Capture the cell that displays the provided text and extract its (x, y) central coordinate. 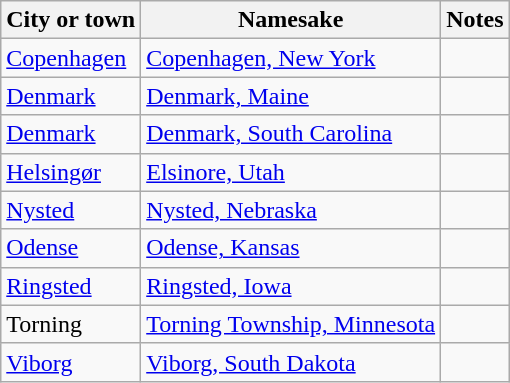
Nysted (71, 210)
Copenhagen (71, 58)
Viborg (71, 362)
Torning Township, Minnesota (291, 324)
Ringsted (71, 286)
Odense, Kansas (291, 248)
Odense (71, 248)
Helsingør (71, 172)
Namesake (291, 20)
Denmark, Maine (291, 96)
Notes (475, 20)
Denmark, South Carolina (291, 134)
Nysted, Nebraska (291, 210)
City or town (71, 20)
Viborg, South Dakota (291, 362)
Torning (71, 324)
Elsinore, Utah (291, 172)
Copenhagen, New York (291, 58)
Ringsted, Iowa (291, 286)
